Search for the cell housing the specified text and yield its (X, Y) center coordinate. 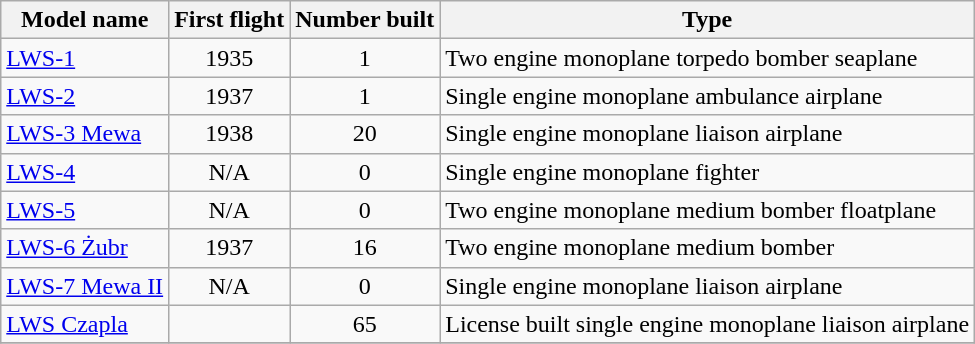
LWS-5 (85, 210)
Two engine monoplane torpedo bomber seaplane (708, 58)
First flight (230, 20)
Number built (365, 20)
Single engine monoplane ambulance airplane (708, 96)
20 (365, 134)
65 (365, 324)
Two engine monoplane medium bomber floatplane (708, 210)
LWS-4 (85, 172)
LWS-6 Żubr (85, 248)
Model name (85, 20)
LWS-1 (85, 58)
Two engine monoplane medium bomber (708, 248)
1935 (230, 58)
LWS-2 (85, 96)
16 (365, 248)
Single engine monoplane fighter (708, 172)
License built single engine monoplane liaison airplane (708, 324)
Type (708, 20)
LWS-7 Mewa II (85, 286)
1938 (230, 134)
LWS Czapla (85, 324)
LWS-3 Mewa (85, 134)
